Pinpoint the cell where the given text exists, returning its (X, Y) midpoint coordinate. 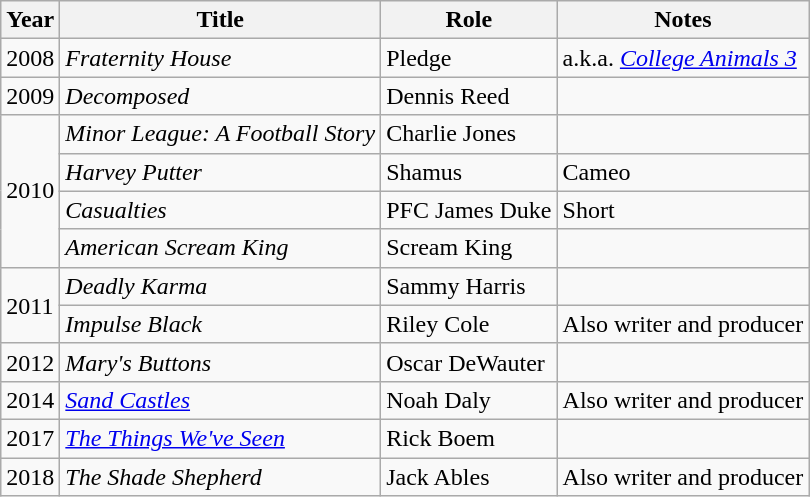
Noah Daly (469, 400)
Notes (683, 20)
Deadly Karma (220, 286)
2017 (30, 438)
Shamus (469, 172)
Scream King (469, 248)
2009 (30, 96)
Pledge (469, 58)
American Scream King (220, 248)
Year (30, 20)
2010 (30, 191)
2008 (30, 58)
The Shade Shepherd (220, 477)
2011 (30, 305)
Minor League: A Football Story (220, 134)
PFC James Duke (469, 210)
Dennis Reed (469, 96)
The Things We've Seen (220, 438)
Oscar DeWauter (469, 362)
Charlie Jones (469, 134)
Cameo (683, 172)
a.k.a. College Animals 3 (683, 58)
2014 (30, 400)
Impulse Black (220, 324)
Jack Ables (469, 477)
Rick Boem (469, 438)
Fraternity House (220, 58)
Role (469, 20)
2018 (30, 477)
Sammy Harris (469, 286)
Mary's Buttons (220, 362)
Harvey Putter (220, 172)
Casualties (220, 210)
Sand Castles (220, 400)
Title (220, 20)
2012 (30, 362)
Short (683, 210)
Decomposed (220, 96)
Riley Cole (469, 324)
